Provide the (x, y) coordinate of the cell's center where the given text is located.  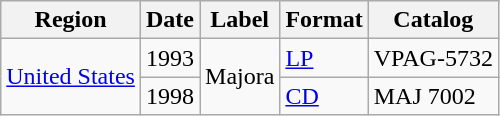
Date (170, 20)
1993 (170, 58)
MAJ 7002 (433, 96)
Majora (240, 77)
1998 (170, 96)
CD (324, 96)
Catalog (433, 20)
Format (324, 20)
Label (240, 20)
LP (324, 58)
United States (71, 77)
Region (71, 20)
VPAG-5732 (433, 58)
